Identify which cell holds the provided text, then report its [x, y] central coordinate. 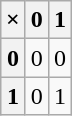
× [14, 20]
